Identify which cell holds the provided text, then report its (X, Y) central coordinate. 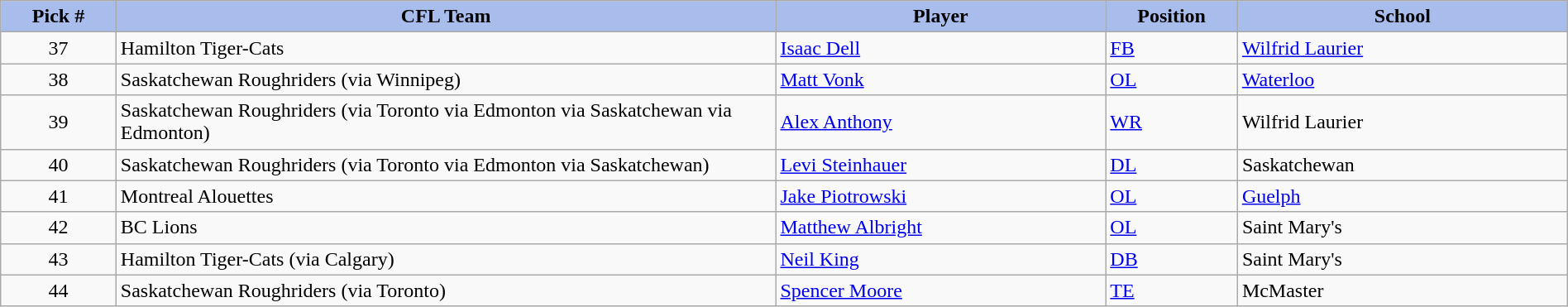
Position (1172, 17)
Player (941, 17)
CFL Team (446, 17)
39 (59, 122)
Pick # (59, 17)
McMaster (1403, 290)
40 (59, 165)
Levi Steinhauer (941, 165)
Saskatchewan Roughriders (via Toronto via Edmonton via Saskatchewan via Edmonton) (446, 122)
Spencer Moore (941, 290)
Hamilton Tiger-Cats (via Calgary) (446, 259)
WR (1172, 122)
Alex Anthony (941, 122)
Isaac Dell (941, 48)
School (1403, 17)
43 (59, 259)
37 (59, 48)
Guelph (1403, 196)
BC Lions (446, 228)
Saskatchewan Roughriders (via Winnipeg) (446, 79)
41 (59, 196)
DB (1172, 259)
38 (59, 79)
Saskatchewan Roughriders (via Toronto) (446, 290)
TE (1172, 290)
Waterloo (1403, 79)
Hamilton Tiger-Cats (446, 48)
Matthew Albright (941, 228)
Saskatchewan (1403, 165)
Montreal Alouettes (446, 196)
Neil King (941, 259)
Jake Piotrowski (941, 196)
44 (59, 290)
DL (1172, 165)
Matt Vonk (941, 79)
Saskatchewan Roughriders (via Toronto via Edmonton via Saskatchewan) (446, 165)
42 (59, 228)
FB (1172, 48)
